Detect which cell encompasses the target text, then output its [x, y] center coordinate. 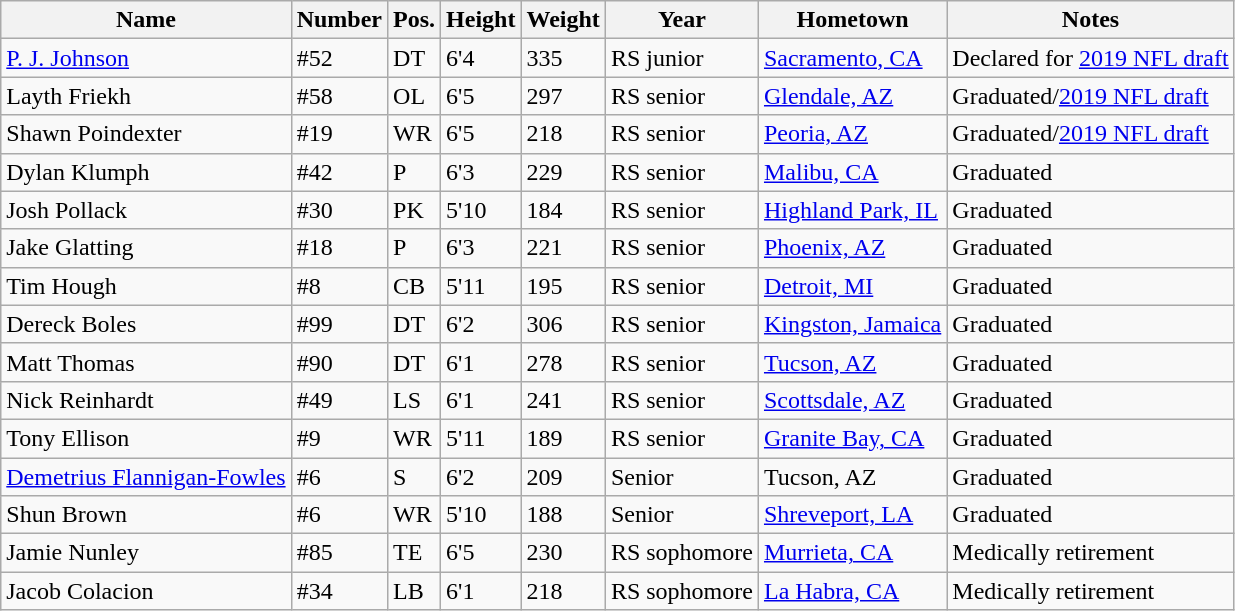
Matt Thomas [146, 362]
#19 [339, 134]
Tim Hough [146, 286]
LB [414, 591]
297 [563, 96]
6'4 [481, 58]
Name [146, 20]
188 [563, 515]
Year [682, 20]
195 [563, 286]
Height [481, 20]
209 [563, 477]
#30 [339, 210]
OL [414, 96]
241 [563, 400]
#34 [339, 591]
Hometown [852, 20]
La Habra, CA [852, 591]
#99 [339, 324]
Number [339, 20]
Shreveport, LA [852, 515]
Weight [563, 20]
335 [563, 58]
Shun Brown [146, 515]
Highland Park, IL [852, 210]
P. J. Johnson [146, 58]
Scottsdale, AZ [852, 400]
#52 [339, 58]
#8 [339, 286]
221 [563, 248]
278 [563, 362]
Murrieta, CA [852, 553]
Glendale, AZ [852, 96]
#9 [339, 438]
PK [414, 210]
CB [414, 286]
#42 [339, 172]
Shawn Poindexter [146, 134]
Pos. [414, 20]
TE [414, 553]
Notes [1090, 20]
306 [563, 324]
Jacob Colacion [146, 591]
Malibu, CA [852, 172]
Josh Pollack [146, 210]
Tony Ellison [146, 438]
LS [414, 400]
#49 [339, 400]
Jamie Nunley [146, 553]
Declared for 2019 NFL draft [1090, 58]
Kingston, Jamaica [852, 324]
Nick Reinhardt [146, 400]
#58 [339, 96]
Peoria, AZ [852, 134]
Detroit, MI [852, 286]
Layth Friekh [146, 96]
Granite Bay, CA [852, 438]
#18 [339, 248]
Demetrius Flannigan-Fowles [146, 477]
230 [563, 553]
Dereck Boles [146, 324]
Jake Glatting [146, 248]
RS junior [682, 58]
189 [563, 438]
#90 [339, 362]
S [414, 477]
184 [563, 210]
Dylan Klumph [146, 172]
Sacramento, CA [852, 58]
Phoenix, AZ [852, 248]
#85 [339, 553]
229 [563, 172]
